From the cell containing the given text, extract its center point as (x, y) coordinate. 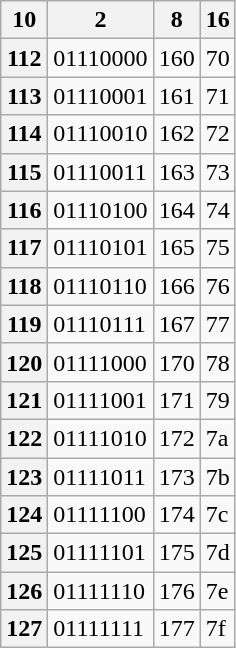
126 (24, 591)
166 (176, 286)
79 (218, 400)
164 (176, 210)
112 (24, 58)
76 (218, 286)
165 (176, 248)
7b (218, 477)
175 (176, 553)
114 (24, 134)
174 (176, 515)
73 (218, 172)
113 (24, 96)
01111011 (100, 477)
01110110 (100, 286)
160 (176, 58)
115 (24, 172)
162 (176, 134)
01111100 (100, 515)
01110111 (100, 324)
163 (176, 172)
118 (24, 286)
01110000 (100, 58)
177 (176, 629)
122 (24, 438)
01111000 (100, 362)
01111101 (100, 553)
124 (24, 515)
01110001 (100, 96)
2 (100, 20)
7d (218, 553)
116 (24, 210)
01111010 (100, 438)
01111001 (100, 400)
70 (218, 58)
127 (24, 629)
171 (176, 400)
7a (218, 438)
125 (24, 553)
74 (218, 210)
176 (176, 591)
172 (176, 438)
7e (218, 591)
01111111 (100, 629)
173 (176, 477)
01111110 (100, 591)
10 (24, 20)
72 (218, 134)
01110010 (100, 134)
117 (24, 248)
7f (218, 629)
01110011 (100, 172)
123 (24, 477)
121 (24, 400)
120 (24, 362)
16 (218, 20)
71 (218, 96)
75 (218, 248)
170 (176, 362)
77 (218, 324)
01110101 (100, 248)
161 (176, 96)
167 (176, 324)
78 (218, 362)
7c (218, 515)
01110100 (100, 210)
119 (24, 324)
8 (176, 20)
